Identify which cell holds the provided text, then report its (X, Y) central coordinate. 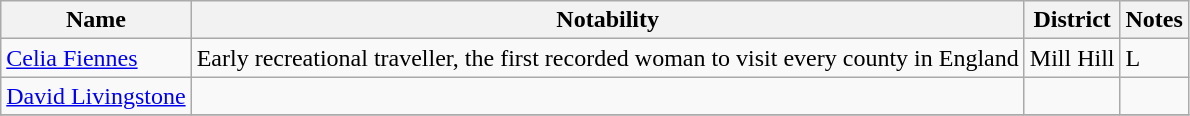
Name (96, 20)
David Livingstone (96, 96)
District (1072, 20)
Early recreational traveller, the first recorded woman to visit every county in England (608, 58)
Celia Fiennes (96, 58)
L (1154, 58)
Notes (1154, 20)
Mill Hill (1072, 58)
Notability (608, 20)
